Return (X, Y) of the center of cell containing provided text 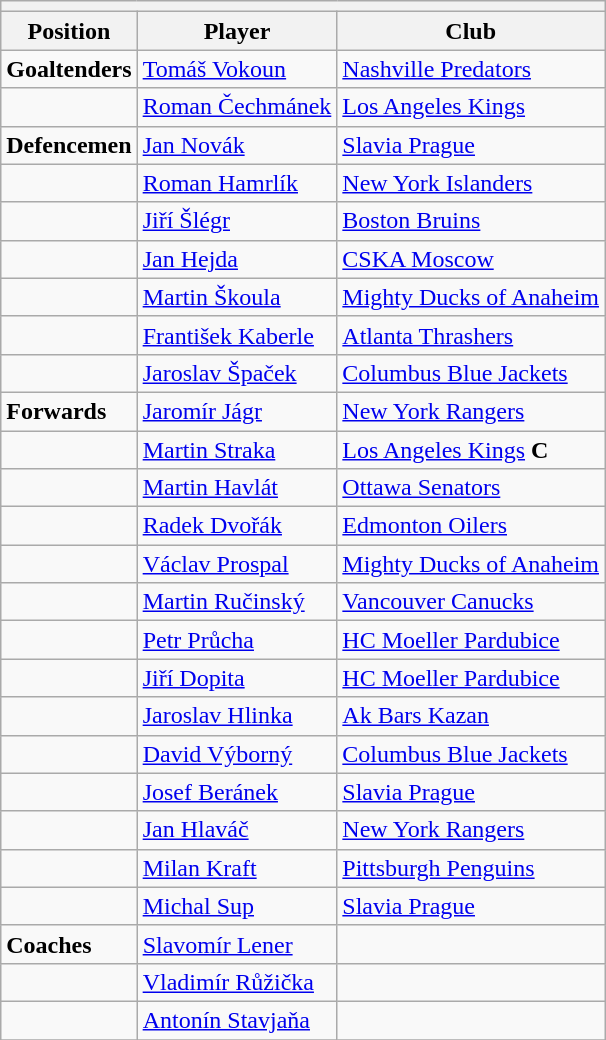
Jan Novák (237, 145)
Jiří Šlégr (237, 221)
CSKA Moscow (471, 259)
Los Angeles Kings (471, 107)
Vancouver Canucks (471, 602)
Position (69, 31)
Edmonton Oilers (471, 526)
Jiří Dopita (237, 678)
New York Islanders (471, 183)
Ak Bars Kazan (471, 716)
Coaches (69, 944)
Club (471, 31)
Martin Havlát (237, 488)
Martin Straka (237, 449)
Václav Prospal (237, 564)
Pittsburgh Penguins (471, 868)
Roman Hamrlík (237, 183)
Atlanta Thrashers (471, 335)
Ottawa Senators (471, 488)
Jaroslav Špaček (237, 373)
Martin Škoula (237, 297)
Vladimír Růžička (237, 982)
František Kaberle (237, 335)
Slavomír Lener (237, 944)
Jan Hlaváč (237, 830)
Defencemen (69, 145)
Milan Kraft (237, 868)
Jan Hejda (237, 259)
Jaromír Jágr (237, 411)
Petr Průcha (237, 640)
Goaltenders (69, 69)
Forwards (69, 411)
Josef Beránek (237, 792)
Martin Ručinský (237, 602)
Antonín Stavjaňa (237, 1020)
Los Angeles Kings C (471, 449)
Tomáš Vokoun (237, 69)
David Výborný (237, 754)
Radek Dvořák (237, 526)
Jaroslav Hlinka (237, 716)
Nashville Predators (471, 69)
Boston Bruins (471, 221)
Roman Čechmánek (237, 107)
Michal Sup (237, 906)
Player (237, 31)
